Detect which cell encompasses the target text, then output its [X, Y] center coordinate. 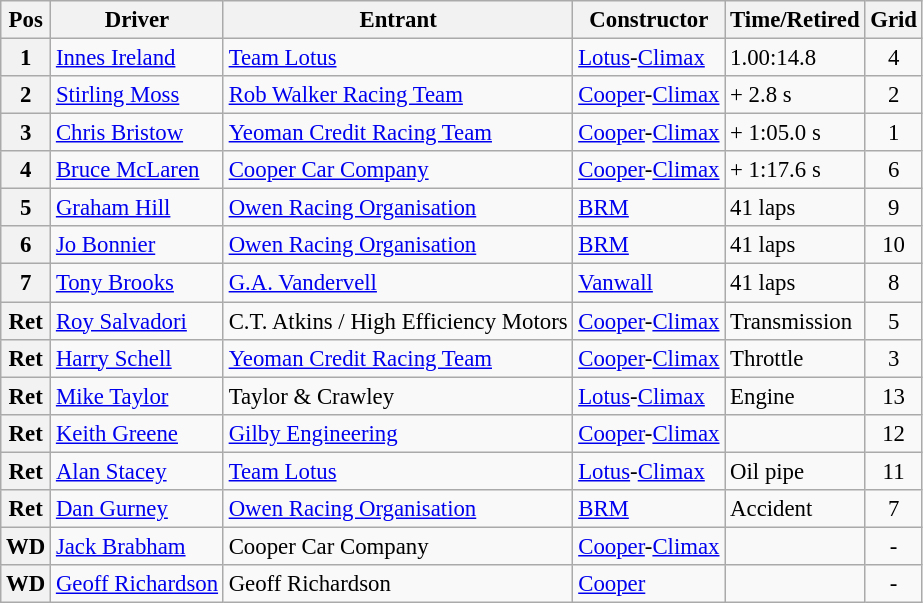
Alan Stacey [138, 471]
12 [894, 433]
Transmission [795, 321]
Graham Hill [138, 208]
Mike Taylor [138, 396]
+ 1:17.6 s [795, 170]
Stirling Moss [138, 95]
Taylor & Crawley [398, 396]
Chris Bristow [138, 133]
Keith Greene [138, 433]
Time/Retired [795, 20]
10 [894, 245]
Pos [26, 20]
8 [894, 283]
+ 1:05.0 s [795, 133]
Jo Bonnier [138, 245]
Accident [795, 509]
Dan Gurney [138, 509]
Oil pipe [795, 471]
Jack Brabham [138, 546]
Engine [795, 396]
Cooper [649, 584]
Constructor [649, 20]
Roy Salvadori [138, 321]
Throttle [795, 358]
9 [894, 208]
1.00:14.8 [795, 58]
11 [894, 471]
Driver [138, 20]
Vanwall [649, 283]
Bruce McLaren [138, 170]
Tony Brooks [138, 283]
Harry Schell [138, 358]
13 [894, 396]
Entrant [398, 20]
Grid [894, 20]
Gilby Engineering [398, 433]
Innes Ireland [138, 58]
G.A. Vandervell [398, 283]
C.T. Atkins / High Efficiency Motors [398, 321]
Rob Walker Racing Team [398, 95]
+ 2.8 s [795, 95]
